Find where the given text appears and provide that cell's center as (x, y) coordinate. 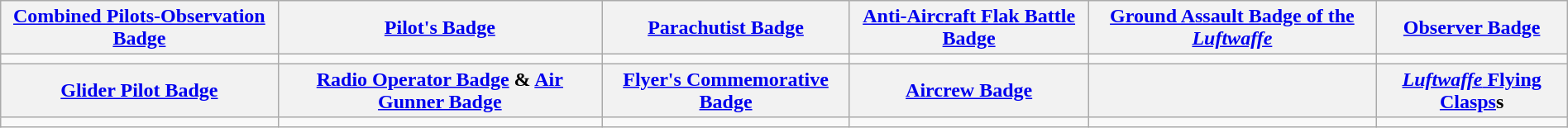
Aircrew Badge (968, 91)
Pilot's Badge (440, 28)
Combined Pilots-Observation Badge (139, 28)
Luftwaffe Flying Claspss (1472, 91)
Ground Assault Badge of the Luftwaffe (1232, 28)
Observer Badge (1472, 28)
Anti-Aircraft Flak Battle Badge (968, 28)
Flyer's Commemorative Badge (726, 91)
Radio Operator Badge & Air Gunner Badge (440, 91)
Parachutist Badge (726, 28)
Glider Pilot Badge (139, 91)
